Determine the (x, y) coordinate at the center of the cell enclosing the given text.  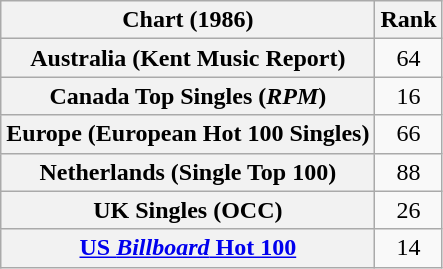
66 (408, 134)
Chart (1986) (188, 20)
US Billboard Hot 100 (188, 248)
88 (408, 172)
UK Singles (OCC) (188, 210)
16 (408, 96)
64 (408, 58)
Canada Top Singles (RPM) (188, 96)
14 (408, 248)
Rank (408, 20)
Australia (Kent Music Report) (188, 58)
Netherlands (Single Top 100) (188, 172)
Europe (European Hot 100 Singles) (188, 134)
26 (408, 210)
